Output the (X, Y) coordinate of the center of the cell containing the given text.  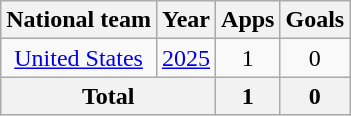
Apps (248, 20)
2025 (186, 58)
Total (108, 96)
National team (79, 20)
Goals (315, 20)
Year (186, 20)
United States (79, 58)
